Extract the [x, y] coordinate from the center of the cell holding the provided text.  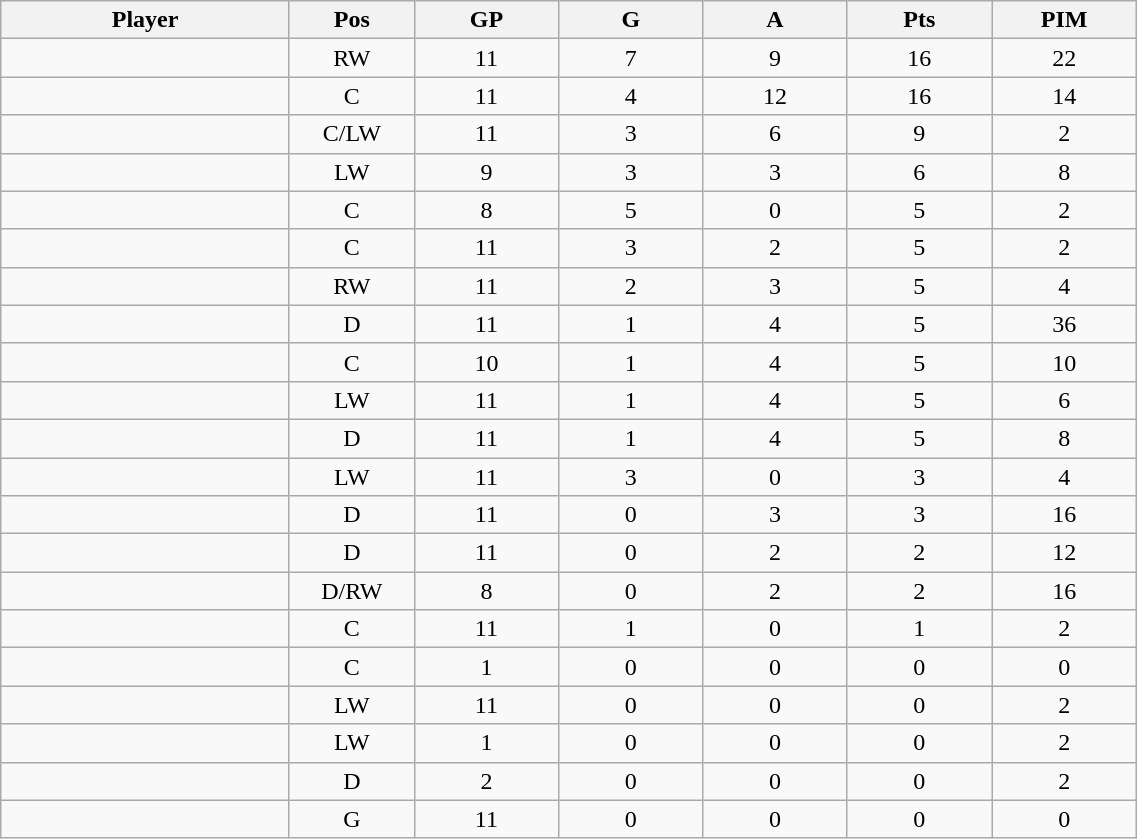
7 [631, 58]
Player [146, 20]
D/RW [352, 591]
A [775, 20]
PIM [1064, 20]
Pts [919, 20]
Pos [352, 20]
22 [1064, 58]
GP [486, 20]
14 [1064, 96]
C/LW [352, 134]
36 [1064, 324]
